Provide the (x, y) coordinate of the cell's center where the given text is located.  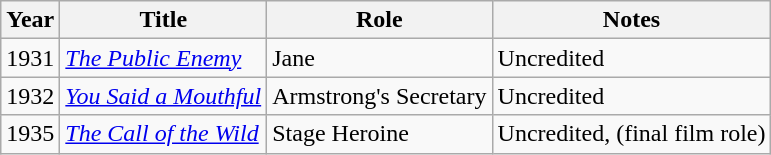
1932 (30, 96)
You Said a Mouthful (164, 96)
Role (380, 20)
Year (30, 20)
The Call of the Wild (164, 134)
1935 (30, 134)
Title (164, 20)
Notes (632, 20)
Jane (380, 58)
Stage Heroine (380, 134)
Uncredited, (final film role) (632, 134)
The Public Enemy (164, 58)
Armstrong's Secretary (380, 96)
1931 (30, 58)
